Pinpoint the cell where the given text exists, returning its [x, y] midpoint coordinate. 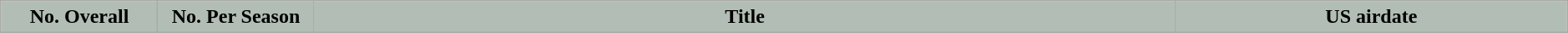
US airdate [1371, 17]
Title [745, 17]
No. Overall [79, 17]
No. Per Season [236, 17]
